Capture the cell that displays the provided text and extract its [X, Y] central coordinate. 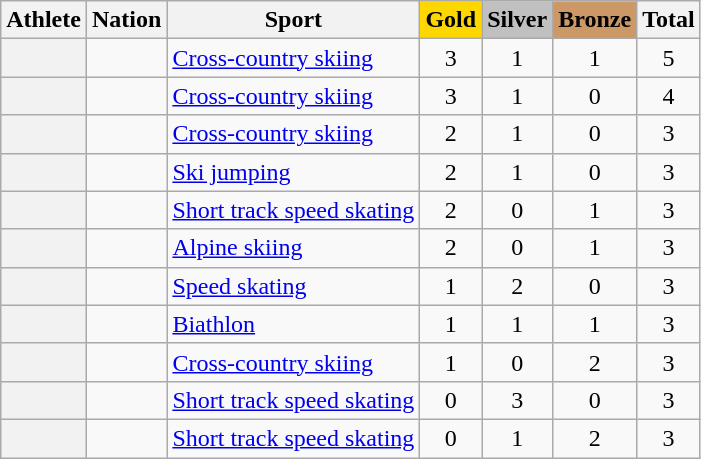
Gold [451, 20]
Bronze [595, 20]
Total [669, 20]
5 [669, 58]
Alpine skiing [294, 248]
4 [669, 96]
Silver [518, 20]
Sport [294, 20]
Ski jumping [294, 172]
Nation [126, 20]
Biathlon [294, 324]
Athlete [44, 20]
Speed skating [294, 286]
